From the cell containing the given text, extract its center point as [X, Y] coordinate. 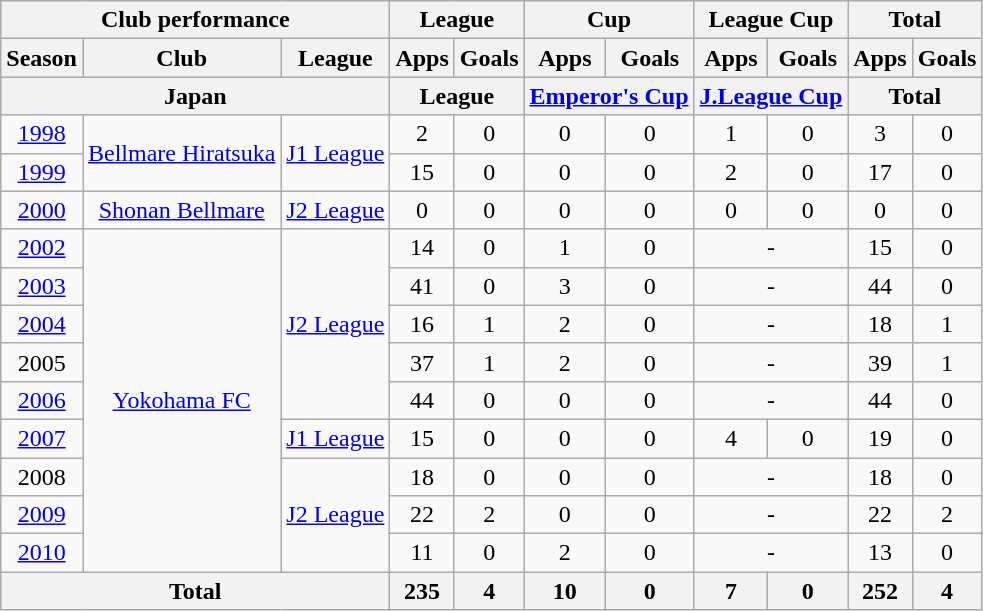
2003 [42, 286]
41 [422, 286]
2006 [42, 400]
235 [422, 591]
14 [422, 248]
Bellmare Hiratsuka [181, 153]
Japan [196, 96]
J.League Cup [771, 96]
10 [565, 591]
2008 [42, 477]
2007 [42, 438]
2000 [42, 210]
2005 [42, 362]
11 [422, 553]
17 [880, 172]
2009 [42, 515]
League Cup [771, 20]
39 [880, 362]
Emperor's Cup [609, 96]
7 [731, 591]
2010 [42, 553]
2002 [42, 248]
1998 [42, 134]
252 [880, 591]
13 [880, 553]
37 [422, 362]
Cup [609, 20]
Shonan Bellmare [181, 210]
2004 [42, 324]
Club [181, 58]
19 [880, 438]
Club performance [196, 20]
1999 [42, 172]
16 [422, 324]
Yokohama FC [181, 400]
Season [42, 58]
